Pinpoint the cell where the given text exists, returning its [x, y] midpoint coordinate. 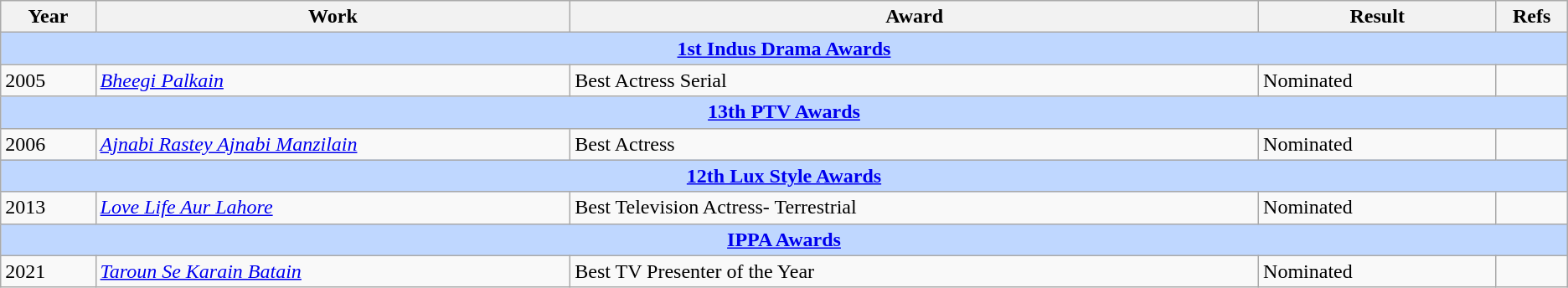
2006 [49, 144]
Bheegi Palkain [333, 80]
IPPA Awards [784, 239]
2013 [49, 208]
Taroun Se Karain Batain [333, 271]
Refs [1531, 17]
2005 [49, 80]
13th PTV Awards [784, 112]
Love Life Aur Lahore [333, 208]
1st Indus Drama Awards [784, 49]
2021 [49, 271]
Best Actress Serial [915, 80]
Year [49, 17]
Ajnabi Rastey Ajnabi Manzilain [333, 144]
Work [333, 17]
Best Actress [915, 144]
Award [915, 17]
Best Television Actress- Terrestrial [915, 208]
12th Lux Style Awards [784, 176]
Best TV Presenter of the Year [915, 271]
Result [1377, 17]
